Scan for the cell matching the given text and deliver its (x, y) coordinate at center. 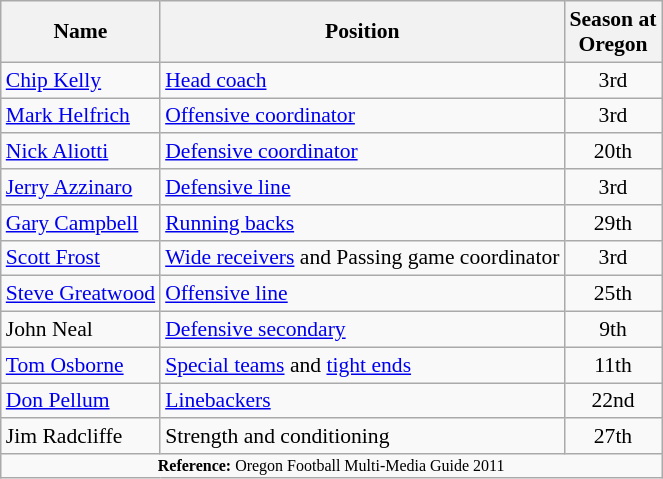
Mark Helfrich (80, 116)
Wide receivers and Passing game coordinator (362, 258)
Special teams and tight ends (362, 365)
Scott Frost (80, 258)
Name (80, 32)
Jerry Azzinaro (80, 187)
Defensive line (362, 187)
Offensive coordinator (362, 116)
Reference: Oregon Football Multi-Media Guide 2011 (332, 466)
Defensive secondary (362, 330)
Nick Aliotti (80, 152)
Chip Kelly (80, 80)
11th (612, 365)
Season atOregon (612, 32)
Strength and conditioning (362, 437)
Position (362, 32)
John Neal (80, 330)
27th (612, 437)
22nd (612, 401)
Tom Osborne (80, 365)
Head coach (362, 80)
9th (612, 330)
Gary Campbell (80, 223)
Don Pellum (80, 401)
Steve Greatwood (80, 294)
Offensive line (362, 294)
29th (612, 223)
20th (612, 152)
25th (612, 294)
Defensive coordinator (362, 152)
Linebackers (362, 401)
Running backs (362, 223)
Jim Radcliffe (80, 437)
